Locate the cell with the specified text and output its (x, y) center coordinate. 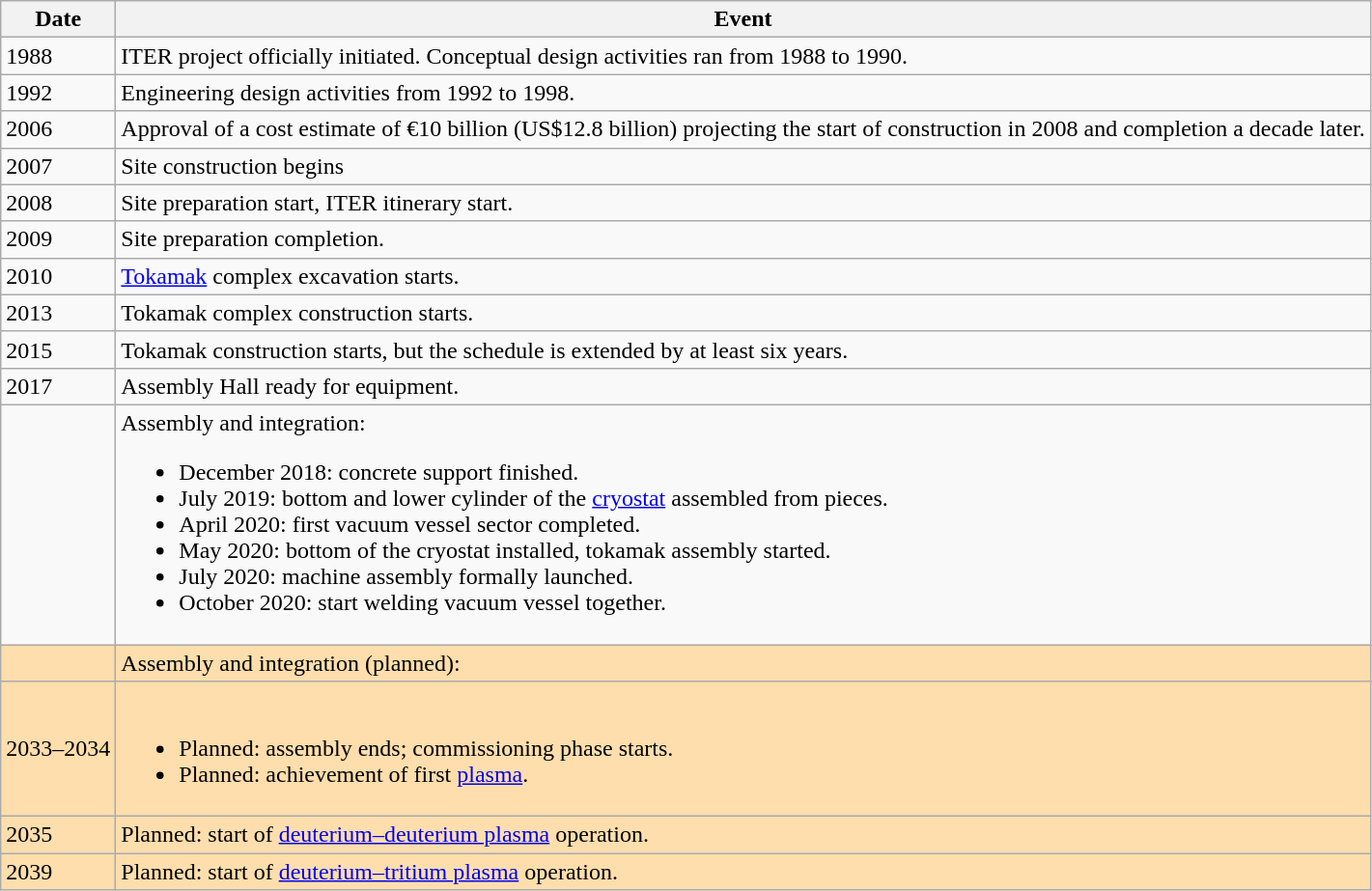
2009 (58, 239)
2010 (58, 276)
Assembly Hall ready for equipment. (743, 386)
2008 (58, 203)
2035 (58, 835)
Date (58, 19)
2039 (58, 872)
Tokamak complex construction starts. (743, 313)
2006 (58, 129)
Planned: assembly ends; commissioning phase starts.Planned: achievement of first plasma. (743, 749)
Engineering design activities from 1992 to 1998. (743, 93)
Planned: start of deuterium–deuterium plasma operation. (743, 835)
2015 (58, 349)
2017 (58, 386)
2013 (58, 313)
Planned: start of deuterium–tritium plasma operation. (743, 872)
2007 (58, 166)
2033–2034 (58, 749)
1988 (58, 56)
Tokamak complex excavation starts. (743, 276)
Tokamak construction starts, but the schedule is extended by at least six years. (743, 349)
Approval of a cost estimate of €10 billion (US$12.8 billion) projecting the start of construction in 2008 and completion a decade later. (743, 129)
ITER project officially initiated. Conceptual design activities ran from 1988 to 1990. (743, 56)
Event (743, 19)
Site preparation completion. (743, 239)
Assembly and integration (planned): (743, 663)
Site preparation start, ITER itinerary start. (743, 203)
Site construction begins (743, 166)
1992 (58, 93)
